Identify which cell holds the provided text, then report its [X, Y] central coordinate. 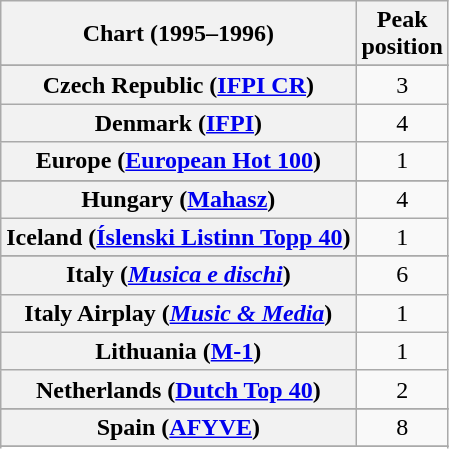
6 [402, 275]
Italy Airplay (Music & Media) [178, 313]
Iceland (Íslenski Listinn Topp 40) [178, 237]
Chart (1995–1996) [178, 34]
3 [402, 85]
Netherlands (Dutch Top 40) [178, 389]
Denmark (IFPI) [178, 123]
Spain (AFYVE) [178, 427]
Czech Republic (IFPI CR) [178, 85]
Europe (European Hot 100) [178, 161]
Lithuania (M-1) [178, 351]
8 [402, 427]
Peakposition [402, 34]
Hungary (Mahasz) [178, 199]
2 [402, 389]
Italy (Musica e dischi) [178, 275]
